Return the (X, Y) coordinate for the center point of the cell that contains the specified text.  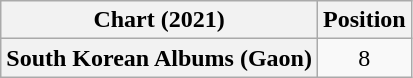
8 (364, 58)
Chart (2021) (160, 20)
South Korean Albums (Gaon) (160, 58)
Position (364, 20)
